Detect which cell encompasses the target text, then output its (X, Y) center coordinate. 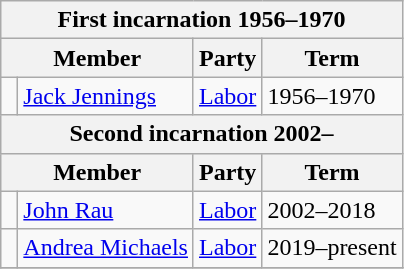
First incarnation 1956–1970 (202, 20)
Second incarnation 2002– (202, 134)
John Rau (106, 210)
Jack Jennings (106, 96)
Andrea Michaels (106, 248)
1956–1970 (332, 96)
2002–2018 (332, 210)
2019–present (332, 248)
